Search for the cell housing the specified text and yield its [x, y] center coordinate. 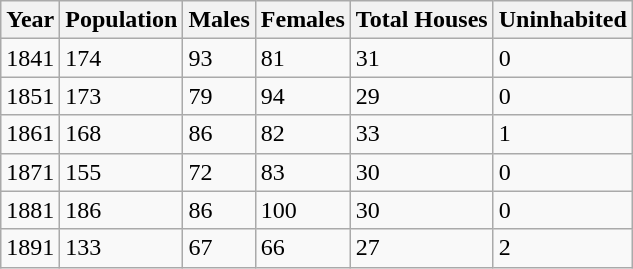
Year [30, 20]
1 [562, 134]
82 [302, 134]
155 [122, 172]
72 [219, 172]
Total Houses [422, 20]
174 [122, 58]
1871 [30, 172]
33 [422, 134]
1891 [30, 248]
186 [122, 210]
1841 [30, 58]
168 [122, 134]
2 [562, 248]
79 [219, 96]
66 [302, 248]
27 [422, 248]
Males [219, 20]
173 [122, 96]
Population [122, 20]
31 [422, 58]
Females [302, 20]
83 [302, 172]
1861 [30, 134]
93 [219, 58]
Uninhabited [562, 20]
1851 [30, 96]
94 [302, 96]
133 [122, 248]
67 [219, 248]
29 [422, 96]
100 [302, 210]
1881 [30, 210]
81 [302, 58]
